Find where the given text appears and provide that cell's center as [X, Y] coordinate. 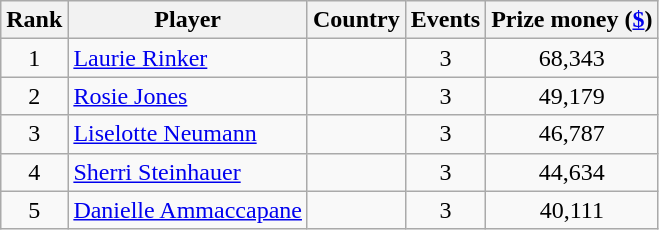
4 [34, 172]
Rank [34, 20]
5 [34, 210]
1 [34, 58]
46,787 [572, 134]
Player [188, 20]
Sherri Steinhauer [188, 172]
Events [445, 20]
44,634 [572, 172]
Laurie Rinker [188, 58]
40,111 [572, 210]
Country [356, 20]
Danielle Ammaccapane [188, 210]
Prize money ($) [572, 20]
2 [34, 96]
49,179 [572, 96]
68,343 [572, 58]
Rosie Jones [188, 96]
Liselotte Neumann [188, 134]
